Determine the (x, y) coordinate at the center of the cell enclosing the given text.  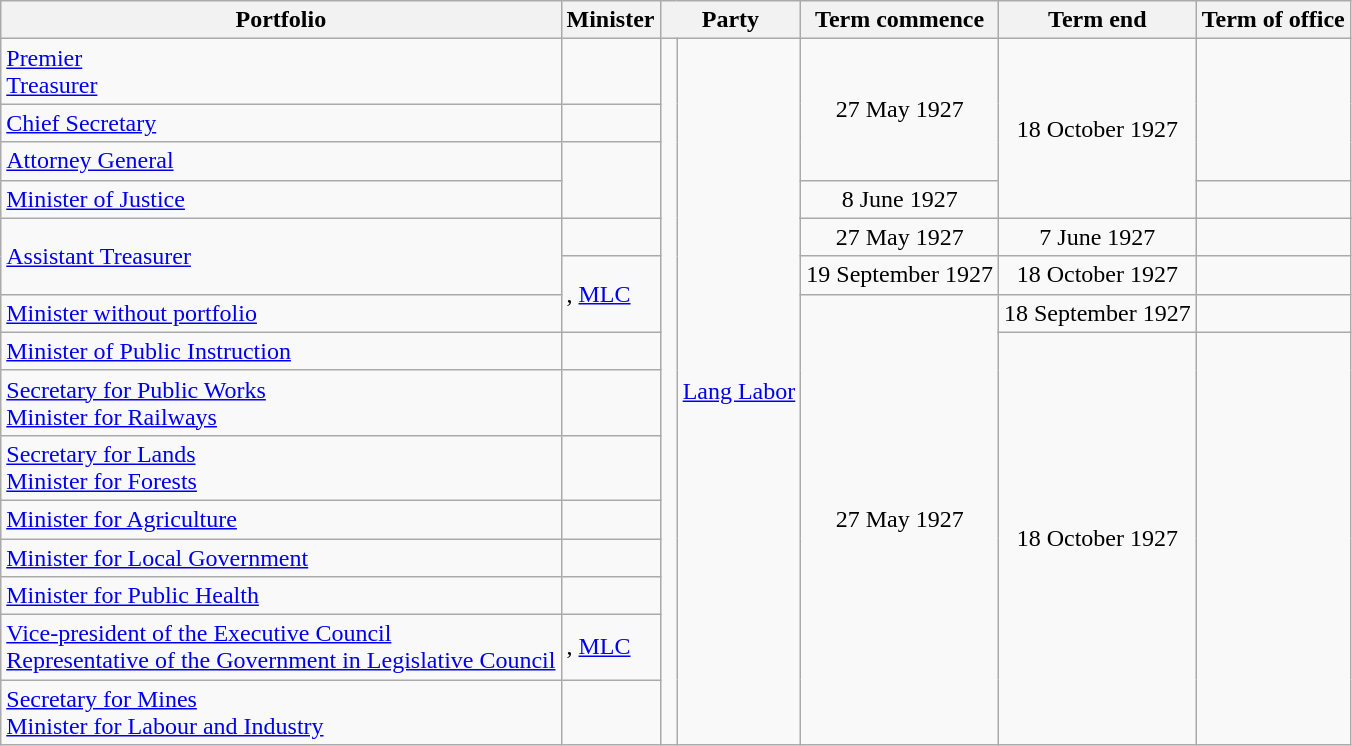
Minister (610, 20)
7 June 1927 (1097, 237)
18 September 1927 (1097, 313)
8 June 1927 (900, 199)
Minister for Local Government (281, 557)
19 September 1927 (900, 275)
Term commence (900, 20)
Vice-president of the Executive CouncilRepresentative of the Government in Legislative Council (281, 648)
Assistant Treasurer (281, 256)
Lang Labor (739, 392)
Chief Secretary (281, 123)
Party (730, 20)
PremierTreasurer (281, 72)
Minister for Agriculture (281, 519)
Term end (1097, 20)
Attorney General (281, 161)
Secretary for MinesMinister for Labour and Industry (281, 712)
Secretary for Public WorksMinister for Railways (281, 402)
Minister without portfolio (281, 313)
Secretary for LandsMinister for Forests (281, 468)
Term of office (1273, 20)
Minister of Public Instruction (281, 351)
Portfolio (281, 20)
Minister for Public Health (281, 596)
Minister of Justice (281, 199)
